For the text-containing cell, return its midpoint in (x, y) coordinate format. 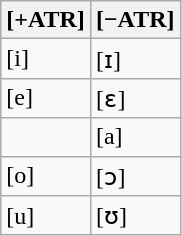
[+ATR] (46, 20)
[ʊ] (135, 216)
[ɪ] (135, 59)
[a] (135, 137)
[u] (46, 216)
[ɔ] (135, 176)
[o] (46, 176)
[−ATR] (135, 20)
[i] (46, 59)
[ɛ] (135, 98)
[e] (46, 98)
